Output the [x, y] coordinate of the center of the cell containing the given text.  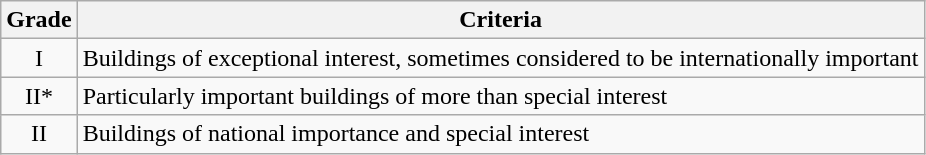
Buildings of national importance and special interest [500, 134]
II* [39, 96]
Particularly important buildings of more than special interest [500, 96]
II [39, 134]
I [39, 58]
Criteria [500, 20]
Buildings of exceptional interest, sometimes considered to be internationally important [500, 58]
Grade [39, 20]
